Extract the (X, Y) coordinate from the center of the cell holding the provided text.  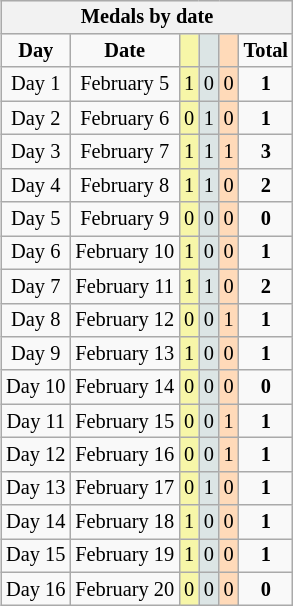
Day 7 (36, 286)
February 19 (124, 556)
Day 4 (36, 185)
Day 13 (36, 488)
Day (36, 51)
February 17 (124, 488)
Day 14 (36, 522)
February 5 (124, 84)
Day 12 (36, 455)
Day 5 (36, 219)
Day 8 (36, 320)
February 20 (124, 589)
February 11 (124, 286)
February 14 (124, 387)
February 7 (124, 152)
Day 2 (36, 118)
Day 6 (36, 253)
Day 9 (36, 354)
Total (266, 51)
Medals by date (147, 17)
Date (124, 51)
3 (266, 152)
February 16 (124, 455)
February 12 (124, 320)
February 9 (124, 219)
February 6 (124, 118)
Day 10 (36, 387)
Day 11 (36, 421)
February 15 (124, 421)
February 8 (124, 185)
Day 16 (36, 589)
Day 15 (36, 556)
February 13 (124, 354)
February 18 (124, 522)
February 10 (124, 253)
Day 3 (36, 152)
Day 1 (36, 84)
